Search for the cell housing the specified text and yield its (x, y) center coordinate. 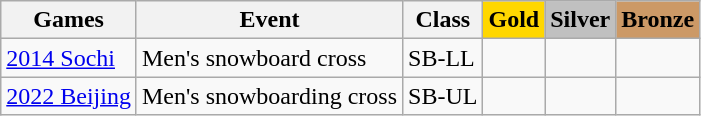
SB-LL (443, 58)
Silver (580, 20)
Gold (514, 20)
Event (269, 20)
2022 Beijing (69, 96)
Class (443, 20)
Men's snowboarding cross (269, 96)
SB-UL (443, 96)
2014 Sochi (69, 58)
Games (69, 20)
Bronze (658, 20)
Men's snowboard cross (269, 58)
